Output the (x, y) coordinate of the center of the cell containing the given text.  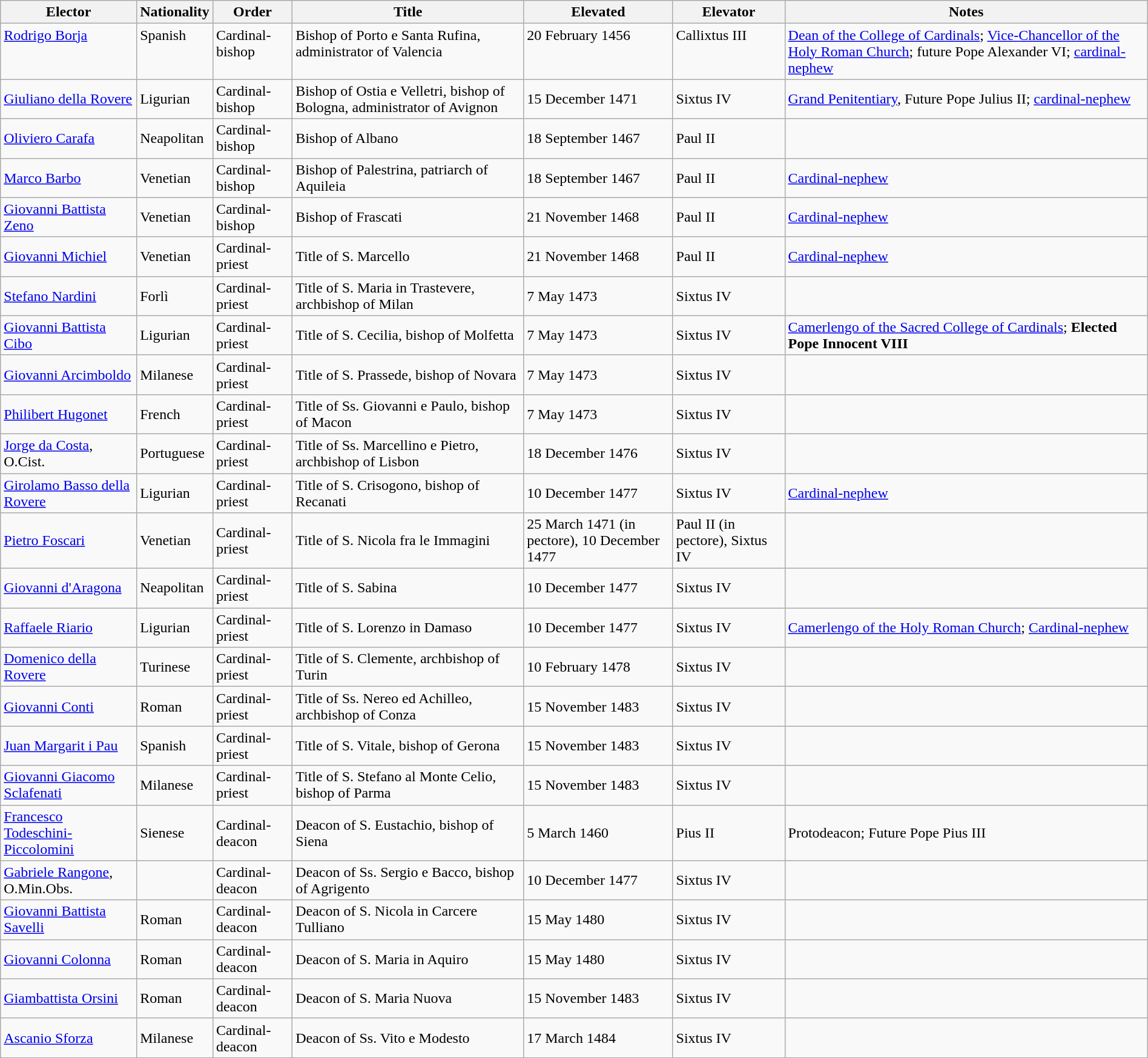
Pius II (729, 833)
Title of S. Clemente, archbishop of Turin (408, 667)
Ascanio Sforza (69, 1038)
French (175, 414)
Title of S. Maria in Trastevere, archbishop of Milan (408, 296)
Marco Barbo (69, 178)
Deacon of S. Eustachio, bishop of Siena (408, 833)
Dean of the College of Cardinals; Vice-Chancellor of the Holy Roman Church; future Pope Alexander VI; cardinal-nephew (966, 51)
Paul II (in pectore), Sixtus IV (729, 541)
Title of S. Marcello (408, 257)
Elevated (598, 12)
Gabriele Rangone, O.Min.Obs. (69, 881)
5 March 1460 (598, 833)
Order (252, 12)
Giovanni Michiel (69, 257)
Oliviero Carafa (69, 138)
Deacon of Ss. Sergio e Bacco, bishop of Agrigento (408, 881)
Title (408, 12)
Deacon of S. Maria in Aquiro (408, 959)
Giambattista Orsini (69, 998)
Girolamo Basso della Rovere (69, 493)
Giovanni Colonna (69, 959)
18 December 1476 (598, 453)
Giovanni Battista Cibo (69, 336)
15 December 1471 (598, 99)
Giovanni Battista Zeno (69, 217)
Title of S. Stefano al Monte Celio, bishop of Parma (408, 785)
Title of S. Crisogono, bishop of Recanati (408, 493)
Elector (69, 12)
Deacon of S. Maria Nuova (408, 998)
Title of S. Lorenzo in Damaso (408, 627)
Domenico della Rovere (69, 667)
Deacon of S. Nicola in Carcere Tulliano (408, 919)
Giovanni d'Aragona (69, 589)
Giovanni Conti (69, 706)
Notes (966, 12)
Title of Ss. Nereo ed Achilleo, archbishop of Conza (408, 706)
20 February 1456 (598, 51)
Stefano Nardini (69, 296)
Bishop of Palestrina, patriarch of Aquileia (408, 178)
Juan Margarit i Pau (69, 746)
Giovanni Giacomo Sclafenati (69, 785)
Giovanni Battista Savelli (69, 919)
Bishop of Ostia e Velletri, bishop of Bologna, administrator of Avignon (408, 99)
Philibert Hugonet (69, 414)
Bishop of Porto e Santa Rufina, administrator of Valencia (408, 51)
Title of S. Prassede, bishop of Novara (408, 374)
Elevator (729, 12)
Callixtus III (729, 51)
Bishop of Albano (408, 138)
Title of S. Nicola fra le Immagini (408, 541)
Protodeacon; Future Pope Pius III (966, 833)
Title of Ss. Giovanni e Paulo, bishop of Macon (408, 414)
Grand Penitentiary, Future Pope Julius II; cardinal-nephew (966, 99)
Title of S. Vitale, bishop of Gerona (408, 746)
Giuliano della Rovere (69, 99)
Title of Ss. Marcellino e Pietro, archbishop of Lisbon (408, 453)
Title of S. Sabina (408, 589)
Raffaele Riario (69, 627)
Camerlengo of the Holy Roman Church; Cardinal-nephew (966, 627)
Rodrigo Borja (69, 51)
Giovanni Arcimboldo (69, 374)
Turinese (175, 667)
Deacon of Ss. Vito e Modesto (408, 1038)
Portuguese (175, 453)
Jorge da Costa, O.Cist. (69, 453)
Forlì (175, 296)
Camerlengo of the Sacred College of Cardinals; Elected Pope Innocent VIII (966, 336)
10 February 1478 (598, 667)
Francesco Todeschini-Piccolomini (69, 833)
Pietro Foscari (69, 541)
25 March 1471 (in pectore), 10 December 1477 (598, 541)
Title of S. Cecilia, bishop of Molfetta (408, 336)
17 March 1484 (598, 1038)
Sienese (175, 833)
Nationality (175, 12)
Bishop of Frascati (408, 217)
